For the text-containing cell, return its midpoint in [X, Y] coordinate format. 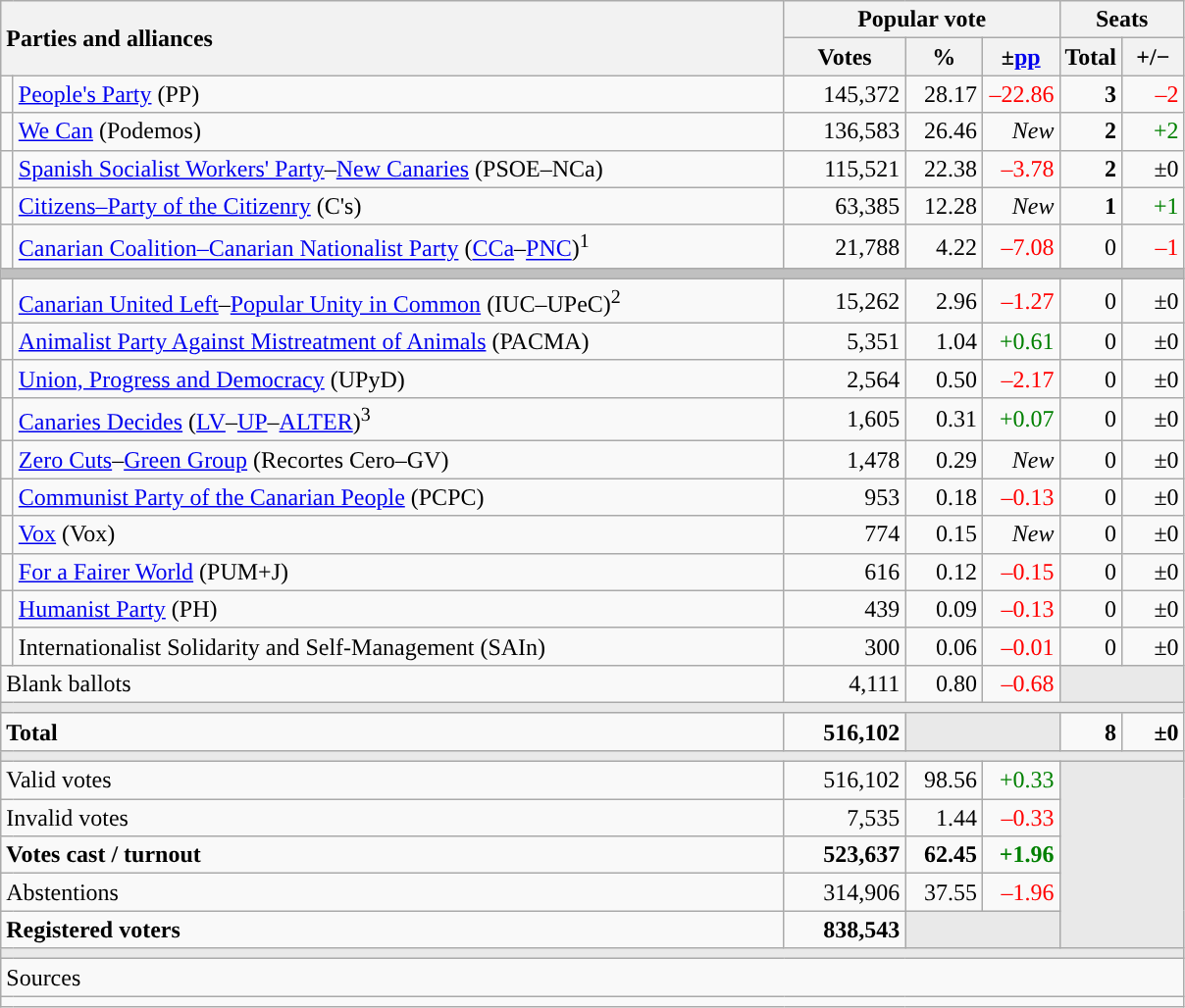
774 [845, 534]
Valid votes [392, 781]
We Can (Podemos) [398, 131]
+0.33 [1020, 781]
–2 [1154, 94]
Citizens–Party of the Citizenry (C's) [398, 206]
439 [845, 609]
Communist Party of the Canarian People (PCPC) [398, 497]
3 [1091, 94]
Vox (Vox) [398, 534]
300 [845, 646]
98.56 [944, 781]
Zero Cuts–Green Group (Recortes Cero–GV) [398, 460]
22.38 [944, 169]
–0.68 [1020, 683]
Humanist Party (PH) [398, 609]
People's Party (PP) [398, 94]
0.31 [944, 420]
4,111 [845, 683]
0.80 [944, 683]
+0.07 [1020, 420]
2,564 [845, 378]
0.09 [944, 609]
0.15 [944, 534]
Invalid votes [392, 818]
953 [845, 497]
1.04 [944, 341]
Animalist Party Against Mistreatment of Animals (PACMA) [398, 341]
Canarian United Left–Popular Unity in Common (IUC–UPeC)2 [398, 302]
–1 [1154, 247]
+/− [1154, 57]
–7.08 [1020, 247]
616 [845, 572]
0.50 [944, 378]
Abstentions [392, 892]
4.22 [944, 247]
–1.96 [1020, 892]
–3.78 [1020, 169]
+0.61 [1020, 341]
Sources [592, 978]
37.55 [944, 892]
0.12 [944, 572]
12.28 [944, 206]
For a Fairer World (PUM+J) [398, 572]
±pp [1020, 57]
–0.15 [1020, 572]
1,605 [845, 420]
Parties and alliances [392, 38]
Blank ballots [392, 683]
1.44 [944, 818]
0.18 [944, 497]
28.17 [944, 94]
Canarian Coalition–Canarian Nationalist Party (CCa–PNC)1 [398, 247]
Votes [845, 57]
136,583 [845, 131]
–0.33 [1020, 818]
26.46 [944, 131]
Spanish Socialist Workers' Party–New Canaries (PSOE–NCa) [398, 169]
Seats [1122, 20]
7,535 [845, 818]
62.45 [944, 855]
1 [1091, 206]
838,543 [845, 930]
63,385 [845, 206]
–22.86 [1020, 94]
1,478 [845, 460]
Canaries Decides (LV–UP–ALTER)3 [398, 420]
Votes cast / turnout [392, 855]
+1 [1154, 206]
0.29 [944, 460]
523,637 [845, 855]
Union, Progress and Democracy (UPyD) [398, 378]
5,351 [845, 341]
Registered voters [392, 930]
0.06 [944, 646]
2.96 [944, 302]
+2 [1154, 131]
8 [1091, 731]
–2.17 [1020, 378]
21,788 [845, 247]
115,521 [845, 169]
% [944, 57]
145,372 [845, 94]
Internationalist Solidarity and Self-Management (SAIn) [398, 646]
15,262 [845, 302]
–1.27 [1020, 302]
314,906 [845, 892]
Popular vote [922, 20]
+1.96 [1020, 855]
–0.01 [1020, 646]
